Capture the cell that displays the provided text and extract its (x, y) central coordinate. 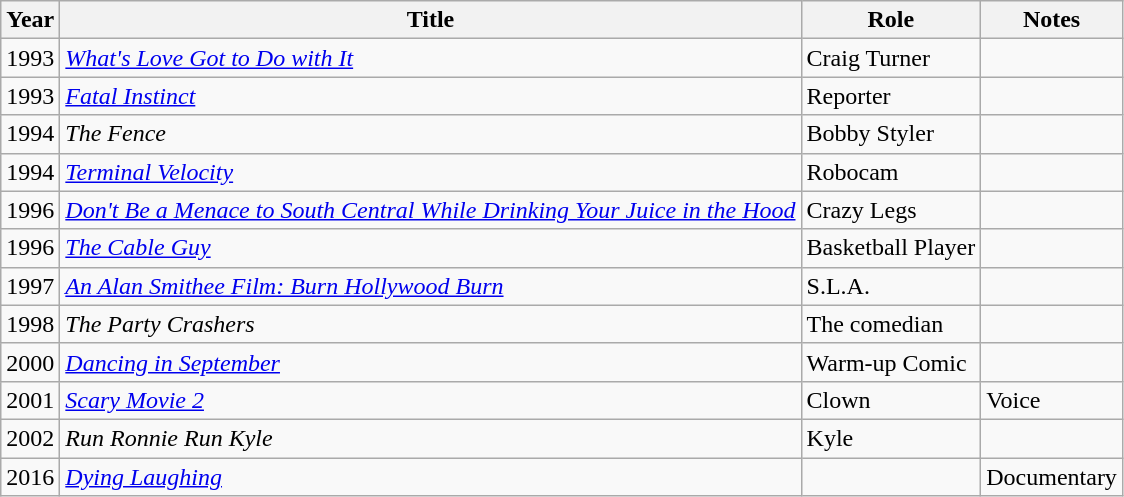
Robocam (891, 172)
Year (30, 20)
The Party Crashers (430, 324)
Crazy Legs (891, 210)
Kyle (891, 438)
Dancing in September (430, 362)
Warm-up Comic (891, 362)
The Fence (430, 134)
The Cable Guy (430, 248)
Terminal Velocity (430, 172)
An Alan Smithee Film: Burn Hollywood Burn (430, 286)
1997 (30, 286)
The comedian (891, 324)
Dying Laughing (430, 477)
Clown (891, 400)
S.L.A. (891, 286)
2002 (30, 438)
Basketball Player (891, 248)
2001 (30, 400)
Voice (1052, 400)
Don't Be a Menace to South Central While Drinking Your Juice in the Hood (430, 210)
Notes (1052, 20)
2016 (30, 477)
Bobby Styler (891, 134)
Run Ronnie Run Kyle (430, 438)
Reporter (891, 96)
2000 (30, 362)
Scary Movie 2 (430, 400)
1998 (30, 324)
Fatal Instinct (430, 96)
Craig Turner (891, 58)
Documentary (1052, 477)
What's Love Got to Do with It (430, 58)
Role (891, 20)
Title (430, 20)
